Locate the cell with the specified text and output its (x, y) center coordinate. 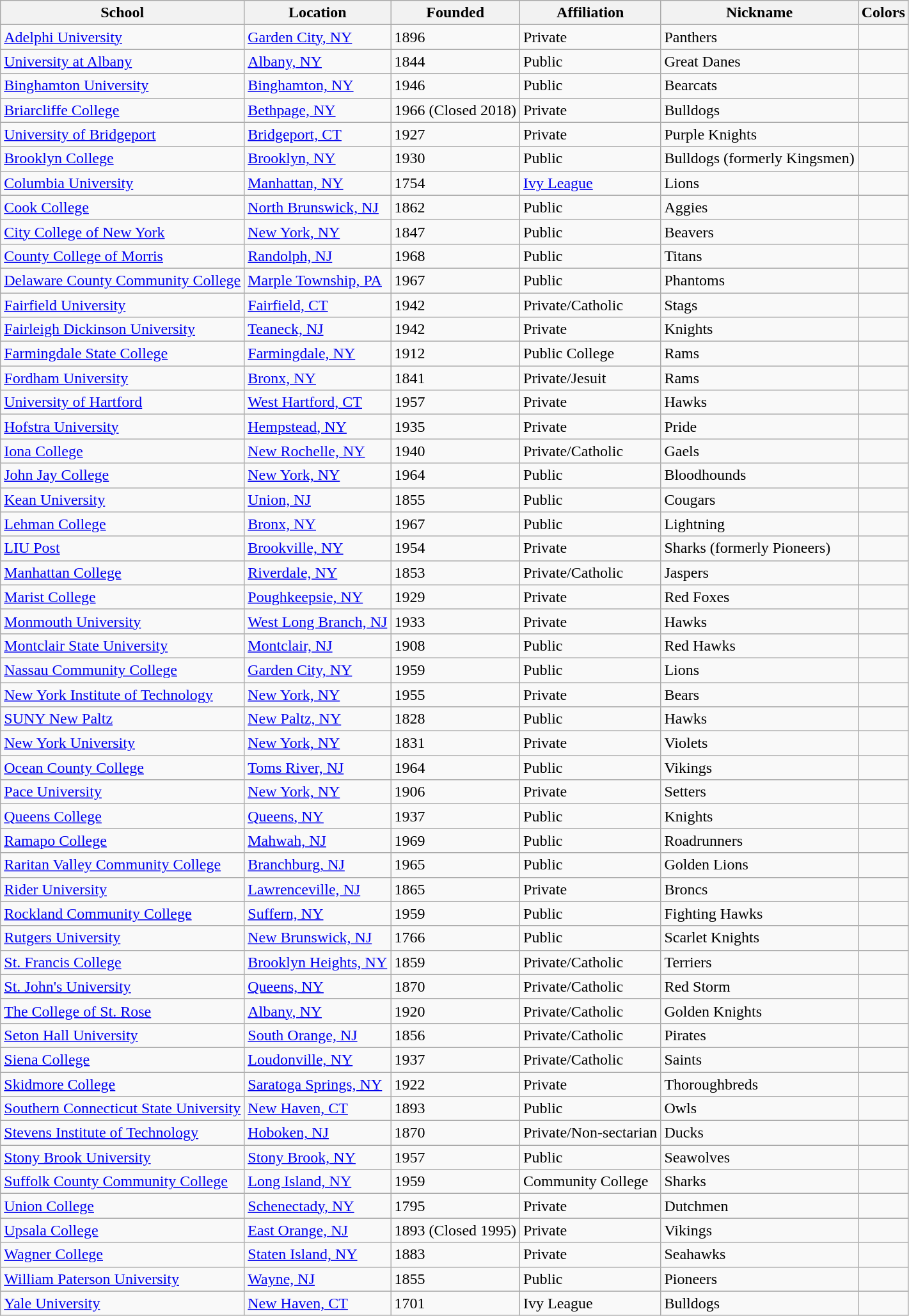
Marist College (123, 597)
1906 (455, 792)
Suffern, NY (317, 914)
1946 (455, 86)
Red Hawks (759, 646)
1935 (455, 427)
University at Albany (123, 61)
Union, NJ (317, 500)
Phantoms (759, 280)
1908 (455, 646)
Bloodhounds (759, 475)
Bethpage, NY (317, 110)
South Orange, NJ (317, 1035)
New York University (123, 743)
Gaels (759, 451)
Monmouth University (123, 621)
Bridgeport, CT (317, 134)
1828 (455, 719)
Ducks (759, 1133)
Colors (883, 13)
Farmingdale, NY (317, 354)
Ocean County College (123, 768)
1893 (Closed 1995) (455, 1230)
1968 (455, 256)
Lawrenceville, NJ (317, 889)
Queens College (123, 816)
1912 (455, 354)
1865 (455, 889)
Violets (759, 743)
Fairfield University (123, 305)
Nassau Community College (123, 670)
1844 (455, 61)
Rockland Community College (123, 914)
Thoroughbreds (759, 1084)
Manhattan College (123, 573)
SUNY New Paltz (123, 719)
Fordham University (123, 378)
Golden Knights (759, 1011)
St. John's University (123, 987)
Red Storm (759, 987)
School (123, 13)
Location (317, 13)
1856 (455, 1035)
New Paltz, NY (317, 719)
Sharks (formerly Pioneers) (759, 548)
Hofstra University (123, 427)
University of Hartford (123, 402)
1930 (455, 159)
1893 (455, 1109)
Scarlet Knights (759, 938)
Pioneers (759, 1279)
1883 (455, 1255)
Seton Hall University (123, 1035)
1754 (455, 183)
Jaspers (759, 573)
Montclair, NJ (317, 646)
Brookville, NY (317, 548)
Mahwah, NJ (317, 841)
New York Institute of Technology (123, 694)
Upsala College (123, 1230)
University of Bridgeport (123, 134)
Briarcliffe College (123, 110)
1795 (455, 1206)
Delaware County Community College (123, 280)
Binghamton, NY (317, 86)
Union College (123, 1206)
Hoboken, NJ (317, 1133)
Southern Connecticut State University (123, 1109)
Public College (590, 354)
Lightning (759, 524)
Roadrunners (759, 841)
Fairfield, CT (317, 305)
Poughkeepsie, NY (317, 597)
Affiliation (590, 13)
Adelphi University (123, 37)
St. Francis College (123, 962)
Manhattan, NY (317, 183)
John Jay College (123, 475)
Montclair State University (123, 646)
Siena College (123, 1059)
New Brunswick, NJ (317, 938)
Bulldogs (formerly Kingsmen) (759, 159)
Stags (759, 305)
Brooklyn, NY (317, 159)
Aggies (759, 207)
Sharks (759, 1182)
Hempstead, NY (317, 427)
City College of New York (123, 232)
Founded (455, 13)
Red Foxes (759, 597)
Beavers (759, 232)
Panthers (759, 37)
Kean University (123, 500)
Wagner College (123, 1255)
LIU Post (123, 548)
Pride (759, 427)
Fairleigh Dickinson University (123, 329)
Yale University (123, 1303)
Saints (759, 1059)
Private/Non-sectarian (590, 1133)
Ramapo College (123, 841)
Setters (759, 792)
Suffolk County Community College (123, 1182)
1831 (455, 743)
Farmingdale State College (123, 354)
Golden Lions (759, 865)
1940 (455, 451)
1933 (455, 621)
Pirates (759, 1035)
1847 (455, 232)
Dutchmen (759, 1206)
Skidmore College (123, 1084)
The College of St. Rose (123, 1011)
Stony Brook University (123, 1157)
Stony Brook, NY (317, 1157)
1927 (455, 134)
Branchburg, NJ (317, 865)
Titans (759, 256)
Teaneck, NJ (317, 329)
1701 (455, 1303)
Columbia University (123, 183)
West Hartford, CT (317, 402)
Seawolves (759, 1157)
Rider University (123, 889)
1954 (455, 548)
1766 (455, 938)
1965 (455, 865)
1955 (455, 694)
Saratoga Springs, NY (317, 1084)
Binghamton University (123, 86)
Rutgers University (123, 938)
1841 (455, 378)
Terriers (759, 962)
Cougars (759, 500)
Bears (759, 694)
Brooklyn Heights, NY (317, 962)
Lehman College (123, 524)
1862 (455, 207)
Stevens Institute of Technology (123, 1133)
Brooklyn College (123, 159)
William Paterson University (123, 1279)
1920 (455, 1011)
Toms River, NJ (317, 768)
Seahawks (759, 1255)
Great Danes (759, 61)
Randolph, NJ (317, 256)
North Brunswick, NJ (317, 207)
Schenectady, NY (317, 1206)
1969 (455, 841)
Staten Island, NY (317, 1255)
1966 (Closed 2018) (455, 110)
Marple Township, PA (317, 280)
Raritan Valley Community College (123, 865)
Bearcats (759, 86)
County College of Morris (123, 256)
Community College (590, 1182)
New Rochelle, NY (317, 451)
Private/Jesuit (590, 378)
Broncs (759, 889)
Riverdale, NY (317, 573)
1853 (455, 573)
East Orange, NJ (317, 1230)
Loudonville, NY (317, 1059)
Pace University (123, 792)
Cook College (123, 207)
1922 (455, 1084)
Nickname (759, 13)
1859 (455, 962)
West Long Branch, NJ (317, 621)
Owls (759, 1109)
Purple Knights (759, 134)
Long Island, NY (317, 1182)
1896 (455, 37)
Wayne, NJ (317, 1279)
Fighting Hawks (759, 914)
Iona College (123, 451)
1929 (455, 597)
